Pinpoint the cell where the given text exists, returning its (X, Y) midpoint coordinate. 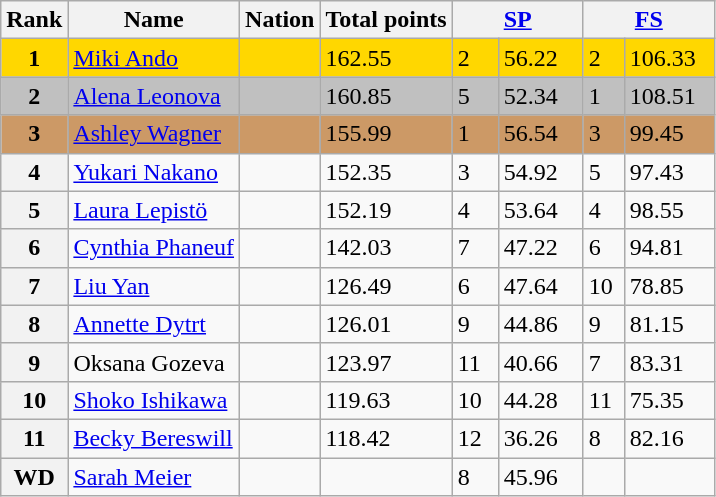
40.66 (540, 362)
44.28 (540, 400)
56.22 (540, 58)
118.42 (386, 438)
Sarah Meier (154, 477)
Yukari Nakano (154, 172)
152.35 (386, 172)
108.51 (669, 96)
Rank (34, 20)
Ashley Wagner (154, 134)
126.49 (386, 286)
54.92 (540, 172)
98.55 (669, 210)
162.55 (386, 58)
47.22 (540, 248)
SP (518, 20)
12 (475, 438)
45.96 (540, 477)
123.97 (386, 362)
44.86 (540, 324)
Cynthia Phaneuf (154, 248)
Alena Leonova (154, 96)
83.31 (669, 362)
Name (154, 20)
Annette Dytrt (154, 324)
Miki Ando (154, 58)
52.34 (540, 96)
119.63 (386, 400)
126.01 (386, 324)
53.64 (540, 210)
47.64 (540, 286)
75.35 (669, 400)
Becky Bereswill (154, 438)
Laura Lepistö (154, 210)
82.16 (669, 438)
97.43 (669, 172)
99.45 (669, 134)
Oksana Gozeva (154, 362)
142.03 (386, 248)
106.33 (669, 58)
155.99 (386, 134)
160.85 (386, 96)
FS (648, 20)
81.15 (669, 324)
Shoko Ishikawa (154, 400)
WD (34, 477)
36.26 (540, 438)
78.85 (669, 286)
Nation (280, 20)
152.19 (386, 210)
Total points (386, 20)
56.54 (540, 134)
94.81 (669, 248)
Liu Yan (154, 286)
